Determine the [x, y] coordinate at the center of the cell enclosing the given text.  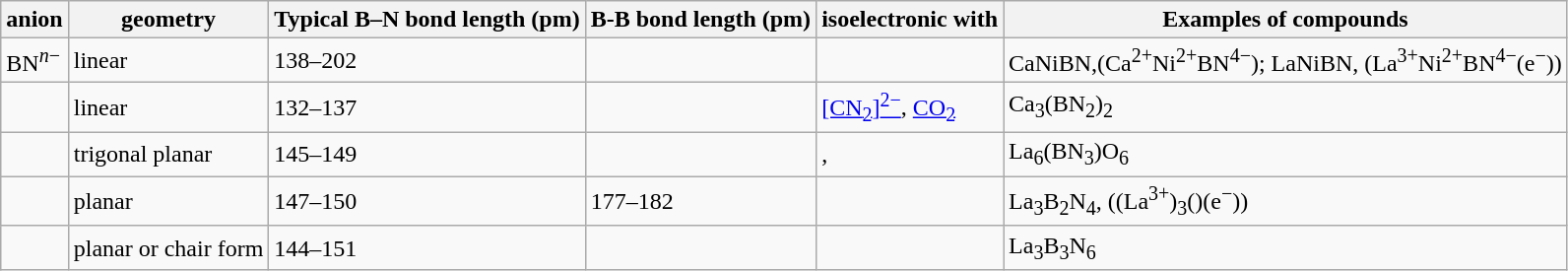
anion [34, 20]
138–202 [427, 61]
planar [168, 201]
[CN2]2−, CO2 [910, 106]
B-B bond length (pm) [700, 20]
145–149 [427, 154]
BNn− [34, 61]
La3B2N4, ((La3+)3()(e−)) [1286, 201]
144–151 [427, 247]
trigonal planar [168, 154]
132–137 [427, 106]
La3B3N6 [1286, 247]
isoelectronic with [910, 20]
177–182 [700, 201]
CaNiBN,(Ca2+Ni2+BN4−); LaNiBN, (La3+Ni2+BN4−(e−)) [1286, 61]
Ca3(BN2)2 [1286, 106]
planar or chair form [168, 247]
, [910, 154]
La6(BN3)O6 [1286, 154]
Examples of compounds [1286, 20]
geometry [168, 20]
147–150 [427, 201]
Typical B–N bond length (pm) [427, 20]
